Output the (x, y) coordinate of the center of the cell containing the given text.  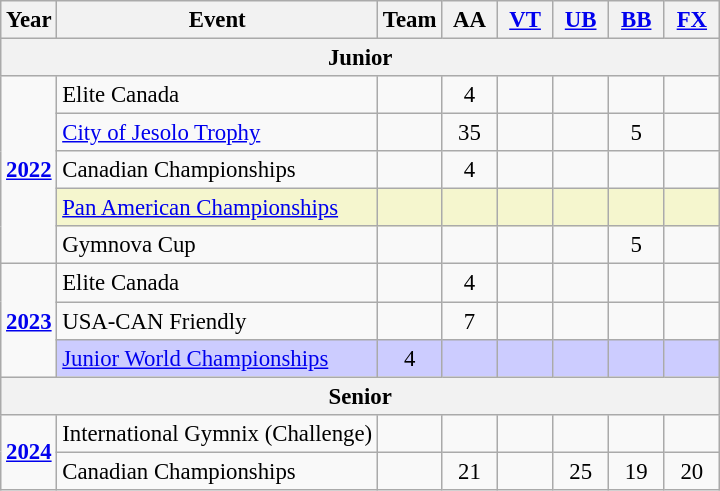
FX (692, 20)
BB (636, 20)
Senior (360, 396)
35 (470, 133)
25 (581, 471)
International Gymnix (Challenge) (218, 433)
19 (636, 471)
AA (470, 20)
20 (692, 471)
21 (470, 471)
USA-CAN Friendly (218, 321)
2022 (29, 170)
Gymnova Cup (218, 245)
Junior World Championships (218, 358)
Event (218, 20)
Junior (360, 58)
7 (470, 321)
2024 (29, 452)
Year (29, 20)
Team (409, 20)
Pan American Championships (218, 208)
VT (525, 20)
UB (581, 20)
City of Jesolo Trophy (218, 133)
2023 (29, 320)
